Provide the (x, y) coordinate of the cell's center where the given text is located.  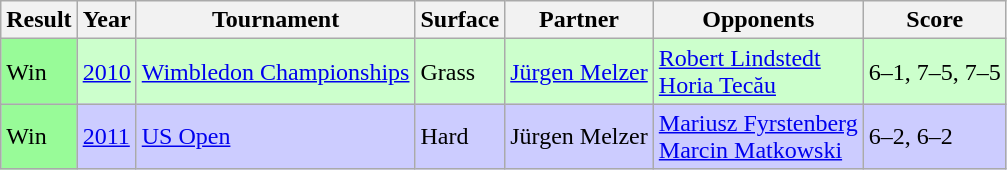
6–2, 6–2 (934, 136)
Tournament (276, 20)
Hard (460, 136)
2011 (106, 136)
Robert Lindstedt Horia Tecău (758, 72)
Result (39, 20)
Mariusz Fyrstenberg Marcin Matkowski (758, 136)
Score (934, 20)
Partner (580, 20)
Surface (460, 20)
6–1, 7–5, 7–5 (934, 72)
Grass (460, 72)
US Open (276, 136)
Wimbledon Championships (276, 72)
Opponents (758, 20)
Year (106, 20)
2010 (106, 72)
